Find where the given text appears and provide that cell's center as (X, Y) coordinate. 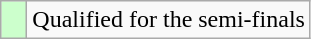
Qualified for the semi-finals (169, 20)
